Detect which cell encompasses the target text, then output its [X, Y] center coordinate. 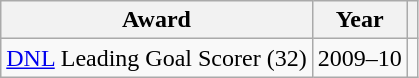
Year [360, 20]
DNL Leading Goal Scorer (32) [156, 58]
2009–10 [360, 58]
Award [156, 20]
